Capture the cell that displays the provided text and extract its (x, y) central coordinate. 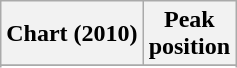
Peakposition (189, 34)
Chart (2010) (72, 34)
